For the text-containing cell, return its midpoint in [X, Y] coordinate format. 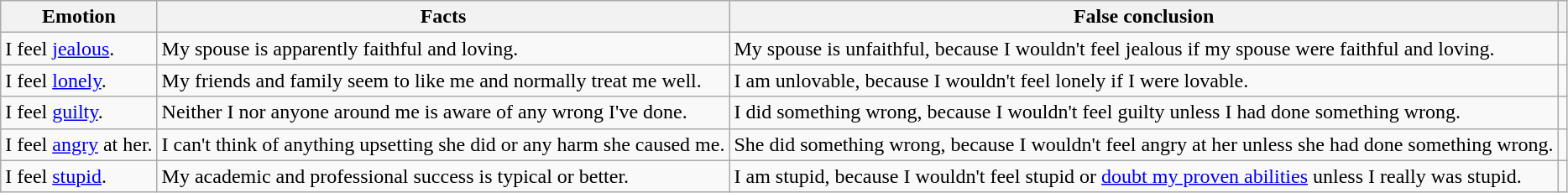
I can't think of anything upsetting she did or any harm she caused me. [443, 144]
I feel jealous. [79, 49]
My academic and professional success is typical or better. [443, 176]
My friends and family seem to like me and normally treat me well. [443, 81]
My spouse is unfaithful, because I wouldn't feel jealous if my spouse were faithful and loving. [1143, 49]
My spouse is apparently faithful and loving. [443, 49]
I did something wrong, because I wouldn't feel guilty unless I had done something wrong. [1143, 112]
I feel stupid. [79, 176]
Neither I nor anyone around me is aware of any wrong I've done. [443, 112]
I am stupid, because I wouldn't feel stupid or doubt my proven abilities unless I really was stupid. [1143, 176]
I feel lonely. [79, 81]
Emotion [79, 17]
I feel angry at her. [79, 144]
She did something wrong, because I wouldn't feel angry at her unless she had done something wrong. [1143, 144]
False conclusion [1143, 17]
I am unlovable, because I wouldn't feel lonely if I were lovable. [1143, 81]
Facts [443, 17]
I feel guilty. [79, 112]
